Identify which cell holds the provided text, then report its [x, y] central coordinate. 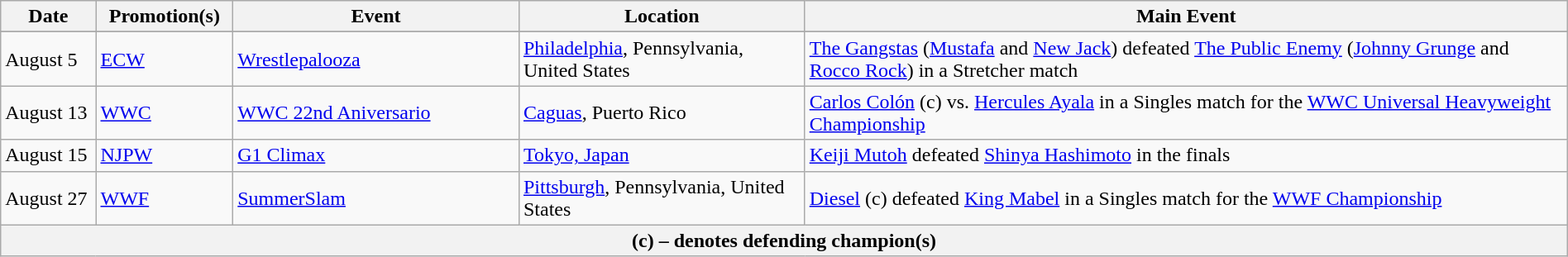
NJPW [165, 155]
August 15 [48, 155]
Location [662, 17]
Carlos Colón (c) vs. Hercules Ayala in a Singles match for the WWC Universal Heavyweight Championship [1186, 112]
G1 Climax [376, 155]
WWC [165, 112]
August 5 [48, 59]
Diesel (c) defeated King Mabel in a Singles match for the WWF Championship [1186, 198]
Wrestlepalooza [376, 59]
August 27 [48, 198]
Date [48, 17]
August 13 [48, 112]
WWC 22nd Aniversario [376, 112]
Keiji Mutoh defeated Shinya Hashimoto in the finals [1186, 155]
The Gangstas (Mustafa and New Jack) defeated The Public Enemy (Johnny Grunge and Rocco Rock) in a Stretcher match [1186, 59]
Event [376, 17]
Philadelphia, Pennsylvania, United States [662, 59]
(c) – denotes defending champion(s) [784, 240]
ECW [165, 59]
Main Event [1186, 17]
WWF [165, 198]
Pittsburgh, Pennsylvania, United States [662, 198]
Tokyo, Japan [662, 155]
Caguas, Puerto Rico [662, 112]
SummerSlam [376, 198]
Promotion(s) [165, 17]
